Return (X, Y) of the center of cell containing provided text 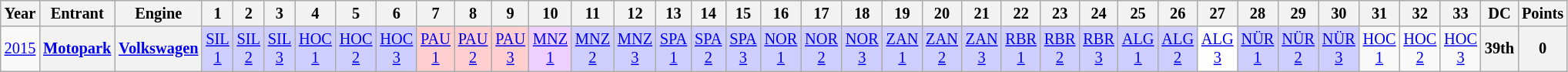
NÜR2 (1298, 49)
25 (1138, 13)
RBR2 (1060, 49)
SIL1 (217, 49)
MNZ2 (593, 49)
SPA3 (742, 49)
SPA1 (673, 49)
30 (1338, 13)
15 (742, 13)
13 (673, 13)
11 (593, 13)
Year (20, 13)
0 (1543, 49)
27 (1218, 13)
NÜR1 (1258, 49)
19 (903, 13)
33 (1460, 13)
NÜR3 (1338, 49)
RBR3 (1098, 49)
ALG3 (1218, 49)
7 (436, 13)
16 (781, 13)
NOR1 (781, 49)
21 (982, 13)
39th (1499, 49)
ZAN3 (982, 49)
29 (1298, 13)
12 (635, 13)
28 (1258, 13)
2015 (20, 49)
26 (1178, 13)
DC (1499, 13)
24 (1098, 13)
SPA2 (709, 49)
PAU2 (473, 49)
MNZ3 (635, 49)
3 (280, 13)
Entrant (77, 13)
32 (1420, 13)
5 (356, 13)
6 (397, 13)
14 (709, 13)
NOR2 (821, 49)
2 (249, 13)
4 (316, 13)
9 (510, 13)
18 (863, 13)
ZAN2 (942, 49)
ALG1 (1138, 49)
10 (550, 13)
NOR3 (863, 49)
PAU1 (436, 49)
23 (1060, 13)
SIL2 (249, 49)
Motopark (77, 49)
Engine (159, 13)
MNZ1 (550, 49)
31 (1380, 13)
1 (217, 13)
22 (1020, 13)
RBR1 (1020, 49)
PAU3 (510, 49)
SIL3 (280, 49)
ZAN1 (903, 49)
20 (942, 13)
Points (1543, 13)
Volkswagen (159, 49)
8 (473, 13)
17 (821, 13)
ALG2 (1178, 49)
